Find where the given text appears and provide that cell's center as (x, y) coordinate. 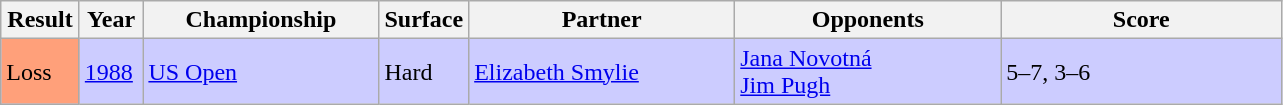
Elizabeth Smylie (602, 72)
Result (40, 20)
5–7, 3–6 (1142, 72)
1988 (111, 72)
Championship (261, 20)
Hard (424, 72)
Opponents (868, 20)
Surface (424, 20)
Jana Novotná Jim Pugh (868, 72)
Year (111, 20)
Partner (602, 20)
US Open (261, 72)
Score (1142, 20)
Loss (40, 72)
